For the text-containing cell, return its midpoint in (X, Y) coordinate format. 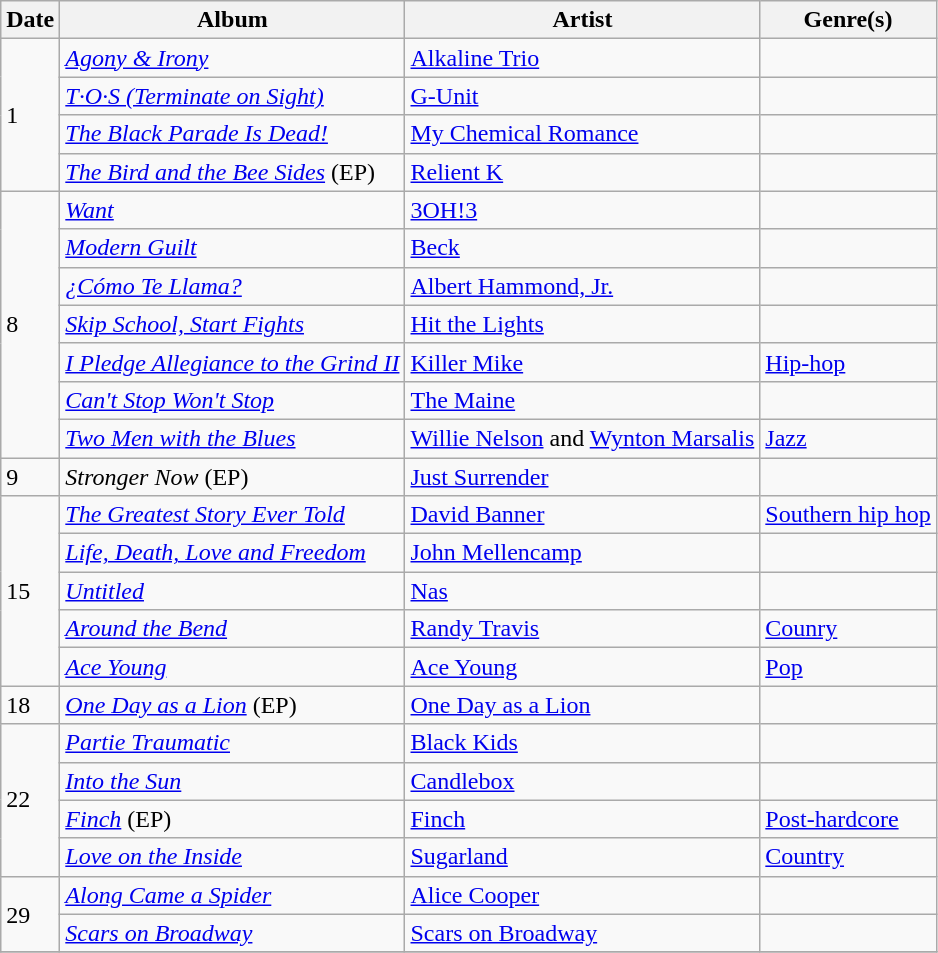
Finch (582, 819)
Sugarland (582, 857)
22 (30, 800)
Untitled (232, 591)
3OH!3 (582, 210)
Albert Hammond, Jr. (582, 286)
Into the Sun (232, 781)
Want (232, 210)
Nas (582, 591)
I Pledge Allegiance to the Grind II (232, 362)
Willie Nelson and Wynton Marsalis (582, 438)
8 (30, 324)
Stronger Now (EP) (232, 477)
Counry (848, 629)
Modern Guilt (232, 248)
29 (30, 914)
Jazz (848, 438)
One Day as a Lion (582, 705)
Two Men with the Blues (232, 438)
Along Came a Spider (232, 895)
Can't Stop Won't Stop (232, 400)
Alice Cooper (582, 895)
The Black Parade Is Dead! (232, 134)
Beck (582, 248)
Black Kids (582, 743)
G-Unit (582, 96)
Alkaline Trio (582, 58)
Killer Mike (582, 362)
The Greatest Story Ever Told (232, 515)
The Bird and the Bee Sides (EP) (232, 172)
Hip-hop (848, 362)
Hit the Lights (582, 324)
John Mellencamp (582, 553)
Country (848, 857)
The Maine (582, 400)
15 (30, 591)
My Chemical Romance (582, 134)
Skip School, Start Fights (232, 324)
One Day as a Lion (EP) (232, 705)
Post-hardcore (848, 819)
Just Surrender (582, 477)
Agony & Irony (232, 58)
Date (30, 20)
Artist (582, 20)
Pop (848, 667)
Candlebox (582, 781)
Life, Death, Love and Freedom (232, 553)
Randy Travis (582, 629)
Partie Traumatic (232, 743)
1 (30, 115)
Album (232, 20)
Genre(s) (848, 20)
David Banner (582, 515)
18 (30, 705)
Southern hip hop (848, 515)
9 (30, 477)
T·O·S (Terminate on Sight) (232, 96)
¿Cómo Te Llama? (232, 286)
Relient K (582, 172)
Love on the Inside (232, 857)
Finch (EP) (232, 819)
Around the Bend (232, 629)
